Search for the cell housing the specified text and yield its [x, y] center coordinate. 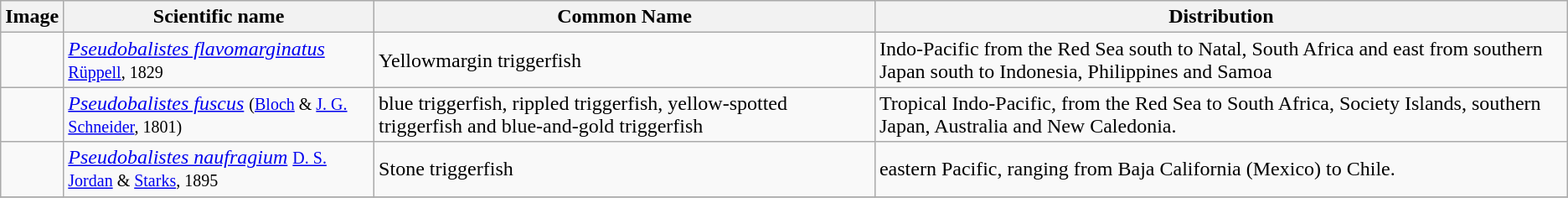
Pseudobalistes fuscus (Bloch & J. G. Schneider, 1801) [219, 114]
Pseudobalistes naufragium D. S. Jordan & Starks, 1895 [219, 169]
Common Name [625, 17]
Distribution [1221, 17]
eastern Pacific, ranging from Baja California (Mexico) to Chile. [1221, 169]
Yellowmargin triggerfish [625, 60]
Stone triggerfish [625, 169]
Image [32, 17]
blue triggerfish, rippled triggerfish, yellow-spotted triggerfish and blue-and-gold triggerfish [625, 114]
Tropical Indo-Pacific, from the Red Sea to South Africa, Society Islands, southern Japan, Australia and New Caledonia. [1221, 114]
Pseudobalistes flavomarginatus Rüppell, 1829 [219, 60]
Indo-Pacific from the Red Sea south to Natal, South Africa and east from southern Japan south to Indonesia, Philippines and Samoa [1221, 60]
Scientific name [219, 17]
